Locate the cell with the specified text and output its [X, Y] center coordinate. 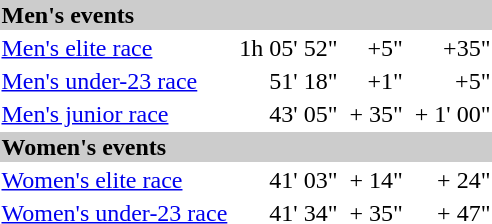
Men's events [246, 15]
+35" [452, 48]
Men's elite race [114, 48]
Women's events [246, 147]
Men's under-23 race [114, 81]
51' 18" [288, 81]
+1" [376, 81]
1h 05' 52" [288, 48]
+ 1' 00" [452, 114]
Men's junior race [114, 114]
+ 24" [452, 180]
+ 14" [376, 180]
Women's elite race [114, 180]
41' 03" [288, 180]
43' 05" [288, 114]
+ 35" [376, 114]
